Return the [X, Y] coordinate for the center point of the cell that contains the specified text.  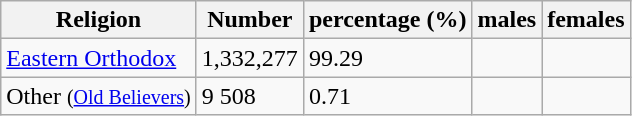
Eastern Orthodox [99, 58]
1,332,277 [250, 58]
percentage (%) [388, 20]
Other (Old Believers) [99, 96]
males [507, 20]
0.71 [388, 96]
Number [250, 20]
females [586, 20]
Religion [99, 20]
99.29 [388, 58]
9 508 [250, 96]
